Scan for the cell matching the given text and deliver its [x, y] coordinate at center. 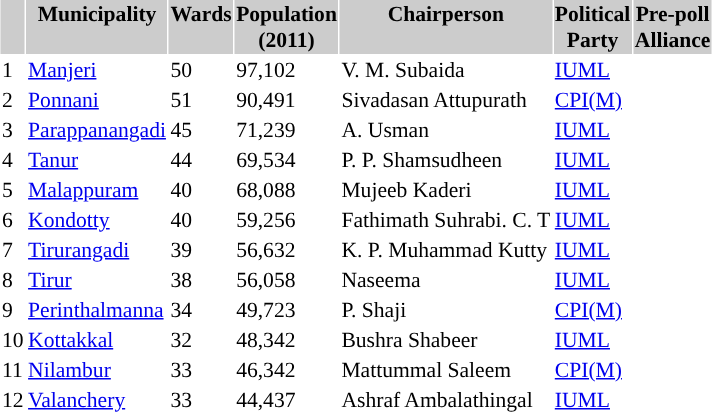
Kottakkal [98, 339]
45 [201, 129]
Tirurangadi [98, 249]
56,632 [287, 249]
50 [201, 69]
Parappanangadi [98, 129]
1 [12, 69]
P. Shaji [446, 309]
Pre-pollAlliance [672, 27]
7 [12, 249]
2 [12, 99]
9 [12, 309]
Naseema [446, 279]
Mattummal Saleem [446, 369]
8 [12, 279]
71,239 [287, 129]
38 [201, 279]
56,058 [287, 279]
10 [12, 339]
4 [12, 159]
Manjeri [98, 69]
33 [201, 369]
Malappuram [98, 189]
Chairperson [446, 27]
46,342 [287, 369]
Mujeeb Kaderi [446, 189]
Municipality [98, 27]
Kondotty [98, 219]
Ponnani [98, 99]
Tirur [98, 279]
11 [12, 369]
59,256 [287, 219]
39 [201, 249]
49,723 [287, 309]
Fathimath Suhrabi. C. T [446, 219]
V. M. Subaida [446, 69]
A. Usman [446, 129]
Political Party [592, 27]
P. P. Shamsudheen [446, 159]
69,534 [287, 159]
5 [12, 189]
Population(2011) [287, 27]
48,342 [287, 339]
Wards [201, 27]
Perinthalmanna [98, 309]
68,088 [287, 189]
Nilambur [98, 369]
97,102 [287, 69]
3 [12, 129]
34 [201, 309]
44 [201, 159]
51 [201, 99]
K. P. Muhammad Kutty [446, 249]
Tanur [98, 159]
Bushra Shabeer [446, 339]
Sivadasan Attupurath [446, 99]
6 [12, 219]
32 [201, 339]
90,491 [287, 99]
